Find where the given text appears and provide that cell's center as [x, y] coordinate. 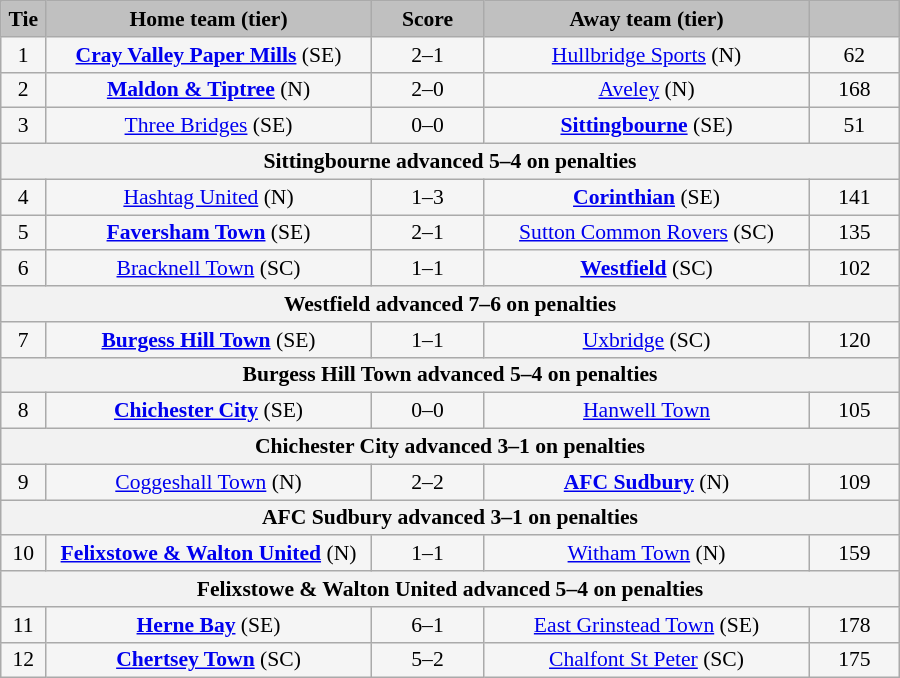
Home team (tier) [209, 19]
159 [854, 554]
Hashtag United (N) [209, 197]
Hanwell Town [647, 411]
109 [854, 482]
Score [427, 19]
Westfield (SC) [647, 269]
Corinthian (SE) [647, 197]
Hullbridge Sports (N) [647, 55]
120 [854, 340]
135 [854, 233]
Burgess Hill Town advanced 5–4 on penalties [450, 375]
Chertsey Town (SC) [209, 660]
Chichester City (SE) [209, 411]
2–0 [427, 90]
Witham Town (N) [647, 554]
1 [24, 55]
12 [24, 660]
Burgess Hill Town (SE) [209, 340]
8 [24, 411]
Sutton Common Rovers (SC) [647, 233]
Felixstowe & Walton United advanced 5–4 on penalties [450, 589]
178 [854, 625]
5–2 [427, 660]
Chichester City advanced 3–1 on penalties [450, 447]
6 [24, 269]
9 [24, 482]
Sittingbourne (SE) [647, 126]
Westfield advanced 7–6 on penalties [450, 304]
7 [24, 340]
Maldon & Tiptree (N) [209, 90]
Felixstowe & Walton United (N) [209, 554]
2 [24, 90]
Sittingbourne advanced 5–4 on penalties [450, 162]
141 [854, 197]
168 [854, 90]
Cray Valley Paper Mills (SE) [209, 55]
2–2 [427, 482]
51 [854, 126]
Herne Bay (SE) [209, 625]
Aveley (N) [647, 90]
4 [24, 197]
Bracknell Town (SC) [209, 269]
62 [854, 55]
10 [24, 554]
East Grinstead Town (SE) [647, 625]
11 [24, 625]
105 [854, 411]
Coggeshall Town (N) [209, 482]
3 [24, 126]
AFC Sudbury (N) [647, 482]
6–1 [427, 625]
Away team (tier) [647, 19]
Faversham Town (SE) [209, 233]
175 [854, 660]
Three Bridges (SE) [209, 126]
102 [854, 269]
1–3 [427, 197]
Chalfont St Peter (SC) [647, 660]
Uxbridge (SC) [647, 340]
Tie [24, 19]
AFC Sudbury advanced 3–1 on penalties [450, 518]
5 [24, 233]
